Extract the (x, y) coordinate from the center of the cell holding the provided text.  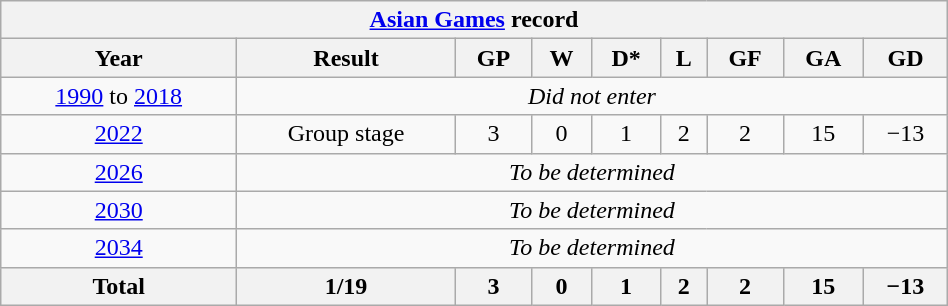
2026 (119, 172)
GF (745, 58)
Group stage (346, 134)
Did not enter (592, 96)
1/19 (346, 286)
Asian Games record (474, 20)
1990 to 2018 (119, 96)
GA (824, 58)
L (684, 58)
GD (906, 58)
Total (119, 286)
GP (493, 58)
D* (626, 58)
2034 (119, 248)
2022 (119, 134)
Result (346, 58)
Year (119, 58)
2030 (119, 210)
W (561, 58)
